Return the [X, Y] coordinate for the center point of the cell that contains the specified text.  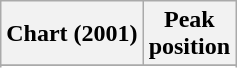
Chart (2001) [72, 34]
Peak position [189, 34]
